Locate the cell with the specified text and output its (x, y) center coordinate. 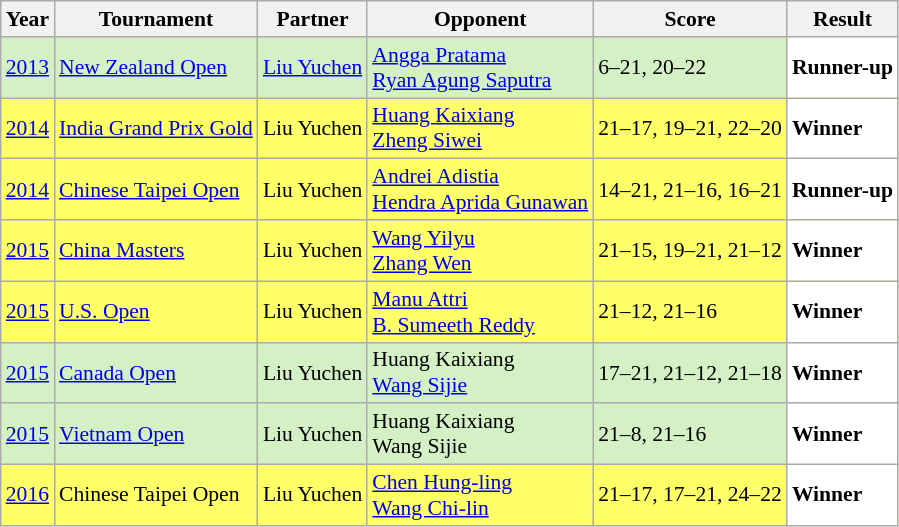
21–12, 21–16 (690, 312)
U.S. Open (156, 312)
India Grand Prix Gold (156, 128)
6–21, 20–22 (690, 68)
Partner (312, 19)
2013 (28, 68)
14–21, 21–16, 16–21 (690, 190)
New Zealand Open (156, 68)
China Masters (156, 250)
Tournament (156, 19)
Angga Pratama Ryan Agung Saputra (480, 68)
17–21, 21–12, 21–18 (690, 372)
Opponent (480, 19)
Canada Open (156, 372)
Andrei Adistia Hendra Aprida Gunawan (480, 190)
Result (842, 19)
21–15, 19–21, 21–12 (690, 250)
Huang Kaixiang Zheng Siwei (480, 128)
Vietnam Open (156, 434)
Score (690, 19)
Manu Attri B. Sumeeth Reddy (480, 312)
Wang Yilyu Zhang Wen (480, 250)
Chen Hung-ling Wang Chi-lin (480, 496)
21–17, 19–21, 22–20 (690, 128)
21–8, 21–16 (690, 434)
21–17, 17–21, 24–22 (690, 496)
2016 (28, 496)
Year (28, 19)
